Find where the given text appears and provide that cell's center as (x, y) coordinate. 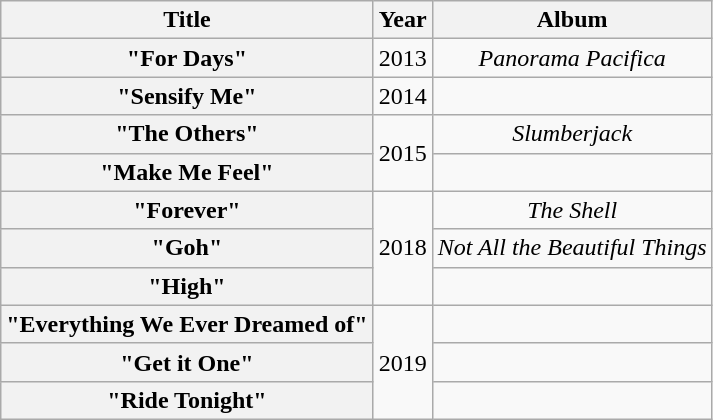
Not All the Beautiful Things (572, 248)
2013 (402, 58)
Year (402, 20)
"High" (187, 286)
Title (187, 20)
Album (572, 20)
"Everything We Ever Dreamed of" (187, 324)
"Get it One" (187, 362)
The Shell (572, 210)
"For Days" (187, 58)
"Make Me Feel" (187, 172)
"The Others" (187, 134)
"Ride Tonight" (187, 400)
2014 (402, 96)
2018 (402, 248)
"Sensify Me" (187, 96)
2015 (402, 153)
2019 (402, 362)
Panorama Pacifica (572, 58)
Slumberjack (572, 134)
"Forever" (187, 210)
"Goh" (187, 248)
